For the text-containing cell, return its midpoint in (X, Y) coordinate format. 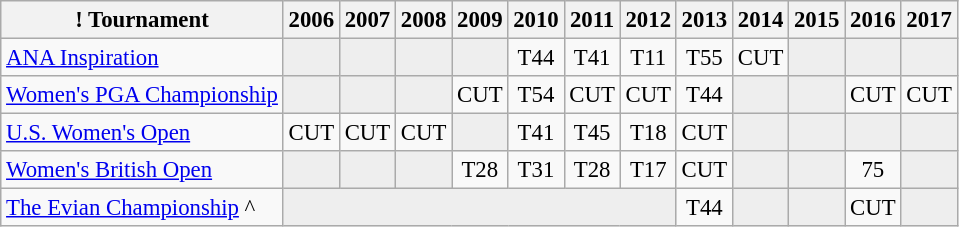
T45 (592, 133)
T11 (648, 58)
2017 (929, 20)
U.S. Women's Open (142, 133)
75 (873, 170)
2006 (311, 20)
2013 (704, 20)
2015 (817, 20)
T54 (536, 95)
T17 (648, 170)
2012 (648, 20)
ANA Inspiration (142, 58)
2008 (424, 20)
T31 (536, 170)
2014 (760, 20)
The Evian Championship ^ (142, 208)
T55 (704, 58)
2009 (480, 20)
2011 (592, 20)
! Tournament (142, 20)
T18 (648, 133)
2007 (367, 20)
Women's PGA Championship (142, 95)
2016 (873, 20)
Women's British Open (142, 170)
2010 (536, 20)
